Output the [X, Y] coordinate of the center of the cell containing the given text.  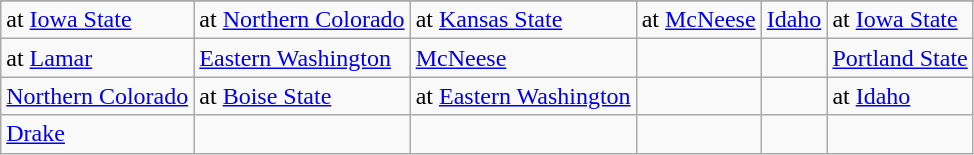
at Idaho [900, 96]
McNeese [523, 58]
at Northern Colorado [302, 20]
Drake [98, 134]
at Lamar [98, 58]
Northern Colorado [98, 96]
at Eastern Washington [523, 96]
at McNeese [698, 20]
Idaho [794, 20]
at Boise State [302, 96]
Portland State [900, 58]
at Kansas State [523, 20]
Eastern Washington [302, 58]
